Detect which cell encompasses the target text, then output its [x, y] center coordinate. 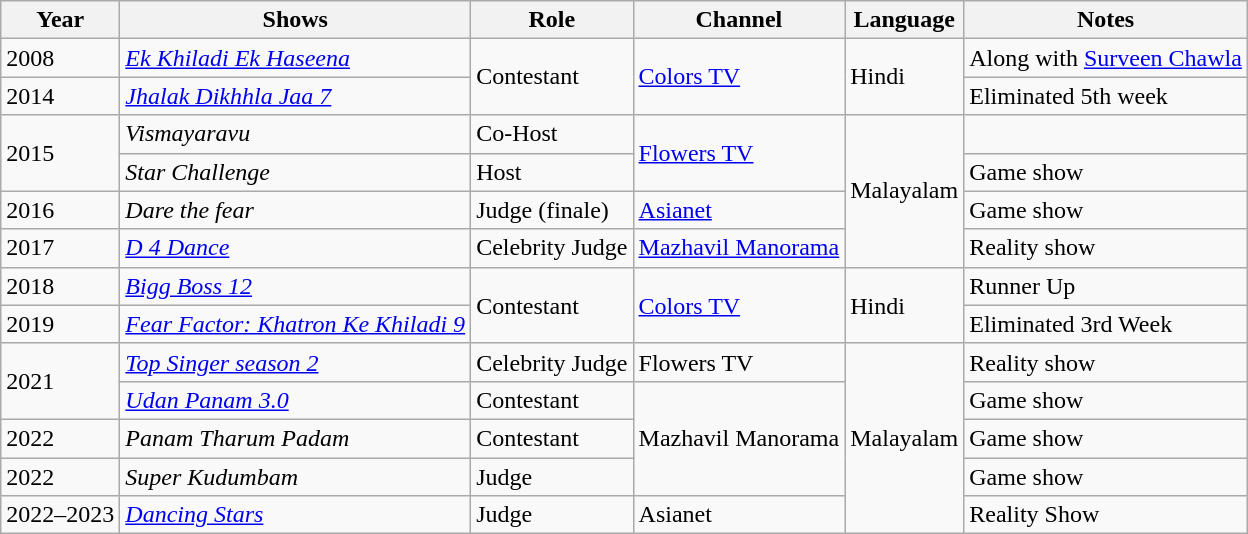
Fear Factor: Khatron Ke Khiladi 9 [296, 324]
Judge (finale) [552, 210]
Star Challenge [296, 172]
2014 [60, 96]
Eliminated 3rd Week [1106, 324]
2022–2023 [60, 515]
Language [904, 20]
Super Kudumbam [296, 477]
D 4 Dance [296, 248]
Dancing Stars [296, 515]
Co-Host [552, 134]
Bigg Boss 12 [296, 286]
Runner Up [1106, 286]
Host [552, 172]
Jhalak Dikhhla Jaa 7 [296, 96]
2017 [60, 248]
Channel [739, 20]
Eliminated 5th week [1106, 96]
Ek Khiladi Ek Haseena [296, 58]
Reality Show [1106, 515]
Along with Surveen Chawla [1106, 58]
Year [60, 20]
2008 [60, 58]
Notes [1106, 20]
Shows [296, 20]
2018 [60, 286]
2019 [60, 324]
Top Singer season 2 [296, 362]
Vismayaravu [296, 134]
Role [552, 20]
2021 [60, 381]
Dare the fear [296, 210]
Panam Tharum Padam [296, 438]
2015 [60, 153]
Udan Panam 3.0 [296, 400]
2016 [60, 210]
